Locate the cell with the specified text and output its [x, y] center coordinate. 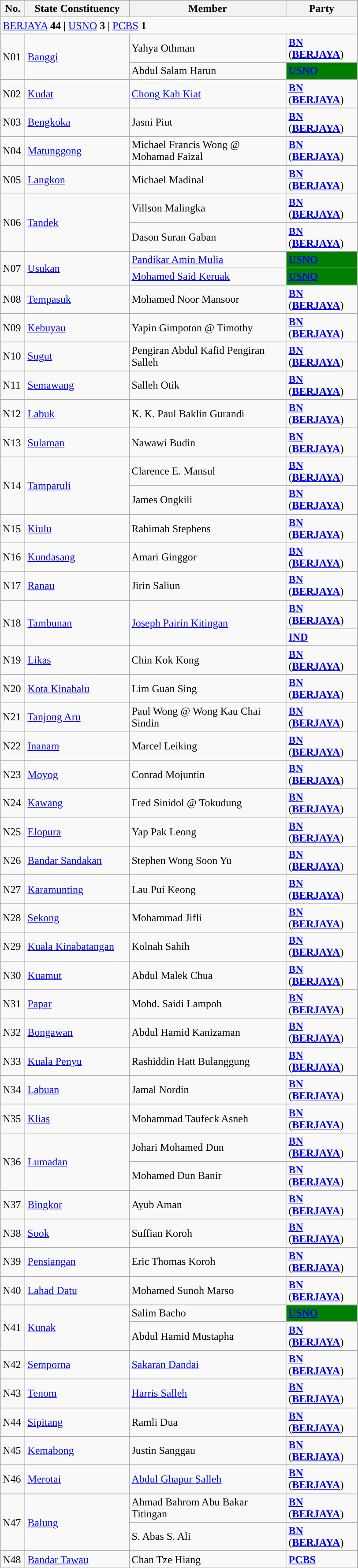
Rahimah Stephens [208, 529]
N26 [13, 861]
Chong Kah Kiat [208, 93]
N36 [13, 1161]
Abdul Salam Harun [208, 71]
Tandek [77, 222]
Member [208, 9]
N38 [13, 1234]
Abdul Hamid Kanizaman [208, 1033]
Joseph Pairin Kitingan [208, 623]
N41 [13, 1328]
N08 [13, 299]
Kota Kinabalu [77, 688]
Sulaman [77, 442]
Lahad Datu [77, 1291]
Yap Pak Leong [208, 832]
Nawawi Budin [208, 442]
Conrad Mojuntin [208, 775]
N32 [13, 1033]
Paul Wong @ Wong Kau Chai Sindin [208, 717]
Bandar Sandakan [77, 861]
Kemabong [77, 1450]
Ahmad Bahrom Abu Bakar Titingan [208, 1508]
Matunggong [77, 151]
Semporna [77, 1365]
N17 [13, 586]
Kunak [77, 1328]
Kawang [77, 804]
Kuamut [77, 975]
N01 [13, 56]
Karamunting [77, 889]
Pengiran Abdul Kafid Pengiran Salleh [208, 357]
Inanam [77, 745]
PCBS [322, 1559]
N15 [13, 529]
N16 [13, 557]
Tambunan [77, 623]
Mohamed Noor Mansoor [208, 299]
No. [13, 9]
N04 [13, 151]
Bingkor [77, 1205]
N42 [13, 1365]
Sakaran Dandai [208, 1365]
Johari Mohamed Dun [208, 1147]
N05 [13, 180]
Michael Madinal [208, 180]
Sook [77, 1234]
Abdul Malek Chua [208, 975]
Marcel Leiking [208, 745]
BERJAYA 44 | USNO 3 | PCBS 1 [179, 26]
N40 [13, 1291]
N35 [13, 1118]
James Ongkili [208, 500]
N44 [13, 1422]
Elopura [77, 832]
Villson Malingka [208, 208]
Lau Pui Keong [208, 889]
N29 [13, 946]
Kiulu [77, 529]
Dason Suran Gaban [208, 237]
N19 [13, 660]
Semawang [77, 385]
Salleh Otik [208, 385]
N11 [13, 385]
N12 [13, 414]
Merotai [77, 1479]
Mohamed Dun Banir [208, 1175]
N21 [13, 717]
Papar [77, 1004]
Pensiangan [77, 1262]
Stephen Wong Soon Yu [208, 861]
Kundasang [77, 557]
Abdul Hamid Mustapha [208, 1336]
N02 [13, 93]
Salim Bacho [208, 1313]
Chan Tze Hiang [208, 1559]
Sugut [77, 357]
Mohamed Said Keruak [208, 276]
N33 [13, 1061]
N48 [13, 1559]
Tenom [77, 1393]
Fred Sinidol @ Tokudung [208, 804]
Party [322, 9]
Clarence E. Mansul [208, 471]
N20 [13, 688]
Bandar Tawau [77, 1559]
Suffian Koroh [208, 1234]
N03 [13, 122]
Tempasuk [77, 299]
Klias [77, 1118]
N14 [13, 486]
Bengkoka [77, 122]
N46 [13, 1479]
Eric Thomas Koroh [208, 1262]
Mohammad Jifli [208, 918]
Harris Salleh [208, 1393]
N18 [13, 623]
Abdul Ghapur Salleh [208, 1479]
N34 [13, 1090]
N27 [13, 889]
N22 [13, 745]
Moyog [77, 775]
Likas [77, 660]
Tanjong Aru [77, 717]
Justin Sanggau [208, 1450]
Ayub Aman [208, 1205]
Yahya Othman [208, 48]
Rashiddin Hatt Bulanggung [208, 1061]
Langkon [77, 180]
Tamparuli [77, 486]
Mohd. Saidi Lampoh [208, 1004]
Kudat [77, 93]
Sipitang [77, 1422]
Yapin Gimpoton @ Timothy [208, 328]
Mohamed Sunoh Marso [208, 1291]
N25 [13, 832]
Ramli Dua [208, 1422]
Usukan [77, 268]
Mohammad Taufeck Asneh [208, 1118]
State Constituency [77, 9]
Jasni Piut [208, 122]
Jirin Saliun [208, 586]
N39 [13, 1262]
N45 [13, 1450]
Lumadan [77, 1161]
N09 [13, 328]
N23 [13, 775]
Lim Guan Sing [208, 688]
Jamal Nordin [208, 1090]
Kolnah Sahih [208, 946]
Sekong [77, 918]
IND [322, 637]
Labuk [77, 414]
N06 [13, 222]
Banggi [77, 56]
N28 [13, 918]
Balung [77, 1522]
Pandikar Amin Mulia [208, 259]
Ranau [77, 586]
Kebuyau [77, 328]
Labuan [77, 1090]
S. Abas S. Ali [208, 1537]
N13 [13, 442]
K. K. Paul Baklin Gurandi [208, 414]
Amari Ginggor [208, 557]
Kuala Penyu [77, 1061]
N07 [13, 268]
N47 [13, 1522]
N10 [13, 357]
Chin Kok Kong [208, 660]
N31 [13, 1004]
N24 [13, 804]
N43 [13, 1393]
N37 [13, 1205]
Bongawan [77, 1033]
Michael Francis Wong @ Mohamad Faizal [208, 151]
N30 [13, 975]
Kuala Kinabatangan [77, 946]
